Provide the [x, y] coordinate of the cell's center where the given text is located.  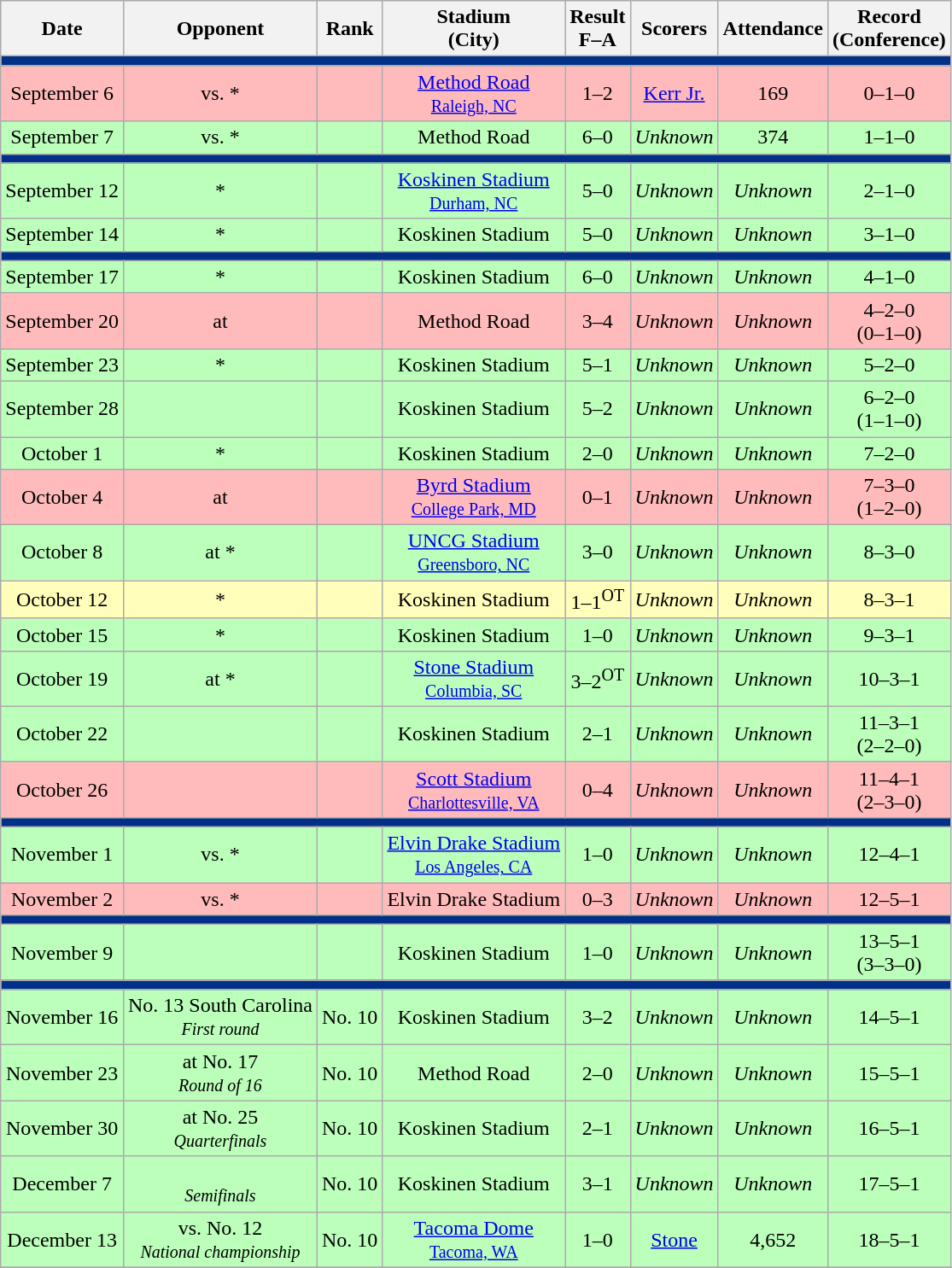
No. 13 South CarolinaFirst round [220, 1018]
ResultF–A [598, 29]
1–2 [598, 94]
0–4 [598, 789]
2–1–0 [889, 191]
November 2 [62, 899]
Scott StadiumCharlottesville, VA [474, 789]
3–0 [598, 553]
Byrd StadiumCollege Park, MD [474, 497]
374 [773, 137]
13–5–1(3–3–0) [889, 953]
Stone StadiumColumbia, SC [474, 678]
3–1 [598, 1183]
4–2–0(0–1–0) [889, 321]
September 28 [62, 408]
September 17 [62, 277]
September 14 [62, 235]
UNCG StadiumGreensboro, NC [474, 553]
14–5–1 [889, 1018]
5–1 [598, 365]
4,652 [773, 1240]
Elvin Drake StadiumLos Angeles, CA [474, 856]
October 12 [62, 599]
November 1 [62, 856]
9–3–1 [889, 634]
1–1OT [598, 599]
October 1 [62, 453]
8–3–1 [889, 599]
Koskinen StadiumDurham, NC [474, 191]
12–4–1 [889, 856]
October 4 [62, 497]
November 16 [62, 1018]
10–3–1 [889, 678]
October 19 [62, 678]
7–2–0 [889, 453]
0–1 [598, 497]
Kerr Jr. [675, 94]
Stone [675, 1240]
October 26 [62, 789]
6–2–0(1–1–0) [889, 408]
18–5–1 [889, 1240]
0–3 [598, 899]
4–1–0 [889, 277]
Opponent [220, 29]
8–3–0 [889, 553]
Date [62, 29]
11–3–1(2–2–0) [889, 734]
0–1–0 [889, 94]
169 [773, 94]
Attendance [773, 29]
September 7 [62, 137]
1–1–0 [889, 137]
3–2OT [598, 678]
September 6 [62, 94]
Tacoma DomeTacoma, WA [474, 1240]
at No. 17 Round of 16 [220, 1072]
3–4 [598, 321]
Method RoadRaleigh, NC [474, 94]
Stadium(City) [474, 29]
October 8 [62, 553]
Rank [350, 29]
5–2 [598, 408]
vs. No. 12 National championship [220, 1240]
October 15 [62, 634]
5–2–0 [889, 365]
12–5–1 [889, 899]
16–5–1 [889, 1129]
11–4–1(2–3–0) [889, 789]
3–2 [598, 1018]
3–1–0 [889, 235]
September 12 [62, 191]
7–3–0(1–2–0) [889, 497]
Elvin Drake Stadium [474, 899]
at No. 25 Quarterfinals [220, 1129]
Semifinals [220, 1183]
November 30 [62, 1129]
December 7 [62, 1183]
November 23 [62, 1072]
October 22 [62, 734]
Record(Conference) [889, 29]
September 20 [62, 321]
15–5–1 [889, 1072]
September 23 [62, 365]
17–5–1 [889, 1183]
Scorers [675, 29]
November 9 [62, 953]
December 13 [62, 1240]
